Extract the (X, Y) coordinate from the center of the cell holding the provided text.  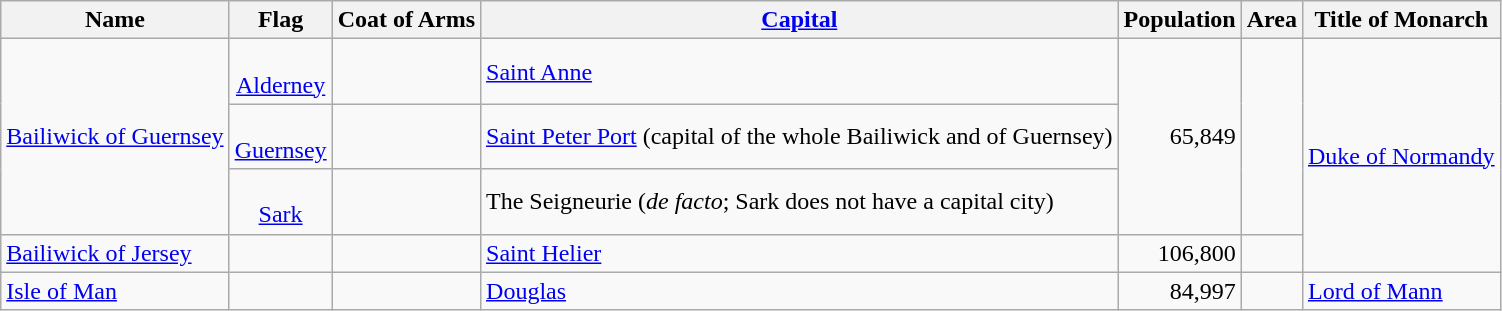
Duke of Normandy (1401, 156)
65,849 (1180, 136)
84,997 (1180, 291)
Saint Helier (800, 253)
Sark (280, 202)
Lord of Mann (1401, 291)
Saint Anne (800, 72)
Flag (280, 20)
106,800 (1180, 253)
Area (1272, 20)
Population (1180, 20)
Bailiwick of Jersey (115, 253)
Bailiwick of Guernsey (115, 136)
Saint Peter Port (capital of the whole Bailiwick and of Guernsey) (800, 136)
Name (115, 20)
Coat of Arms (406, 20)
Capital (800, 20)
Douglas (800, 291)
Guernsey (280, 136)
The Seigneurie (de facto; Sark does not have a capital city) (800, 202)
Isle of Man (115, 291)
Alderney (280, 72)
Title of Monarch (1401, 20)
